Pinpoint the cell where the given text exists, returning its [x, y] midpoint coordinate. 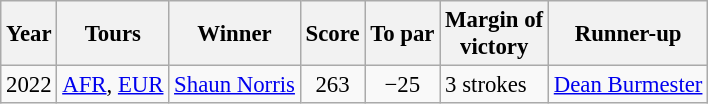
Margin ofvictory [494, 34]
Dean Burmester [628, 85]
Tours [113, 34]
Year [29, 34]
Score [332, 34]
Winner [234, 34]
Shaun Norris [234, 85]
2022 [29, 85]
AFR, EUR [113, 85]
−25 [402, 85]
To par [402, 34]
263 [332, 85]
Runner-up [628, 34]
3 strokes [494, 85]
